Detect which cell encompasses the target text, then output its (X, Y) center coordinate. 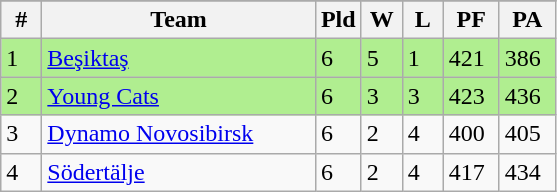
417 (471, 172)
Södertälje (179, 172)
L (422, 20)
Team (179, 20)
W (382, 20)
Young Cats (179, 96)
423 (471, 96)
Beşiktaş (179, 58)
436 (527, 96)
Pld (338, 20)
# (22, 20)
Dynamo Novosibirsk (179, 134)
421 (471, 58)
434 (527, 172)
400 (471, 134)
PA (527, 20)
405 (527, 134)
386 (527, 58)
PF (471, 20)
5 (382, 58)
